Scan for the cell matching the given text and deliver its [x, y] coordinate at center. 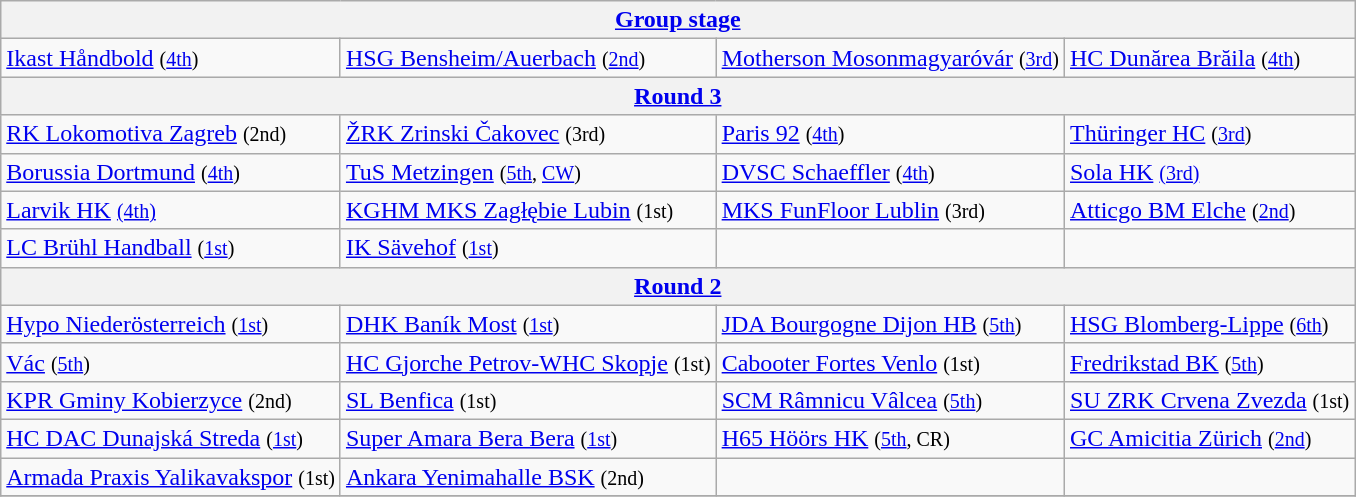
Round 2 [678, 286]
Ikast Håndbold (4th) [171, 58]
SL Benfica (1st) [528, 400]
Paris 92 (4th) [890, 134]
RK Lokomotiva Zagreb (2nd) [171, 134]
Group stage [678, 20]
Super Amara Bera Bera (1st) [528, 438]
HC Gjorche Petrov-WHC Skopje (1st) [528, 362]
LC Brühl Handball (1st) [171, 248]
Sola HK (3rd) [1209, 172]
KGHM MKS Zagłębie Lubin (1st) [528, 210]
DVSC Schaeffler (4th) [890, 172]
Hypo Niederösterreich (1st) [171, 324]
Cabooter Fortes Venlo (1st) [890, 362]
GC Amicitia Zürich (2nd) [1209, 438]
SU ZRK Crvena Zvezda (1st) [1209, 400]
JDA Bourgogne Dijon HB (5th) [890, 324]
HSG Bensheim/Auerbach (2nd) [528, 58]
HC Dunărea Brăila (4th) [1209, 58]
MKS FunFloor Lublin (3rd) [890, 210]
Borussia Dortmund (4th) [171, 172]
Larvik HK (4th) [171, 210]
Vác (5th) [171, 362]
Atticgo BM Elche (2nd) [1209, 210]
Motherson Mosonmagyaróvár (3rd) [890, 58]
TuS Metzingen (5th, CW) [528, 172]
Round 3 [678, 96]
SCM Râmnicu Vâlcea (5th) [890, 400]
KPR Gminy Kobierzyce (2nd) [171, 400]
IK Sävehof (1st) [528, 248]
Fredrikstad BK (5th) [1209, 362]
DHK Baník Most (1st) [528, 324]
HC DAC Dunajská Streda (1st) [171, 438]
Ankara Yenimahalle BSK (2nd) [528, 477]
ŽRK Zrinski Čakovec (3rd) [528, 134]
Armada Praxis Yalikavakspor (1st) [171, 477]
Thüringer HC (3rd) [1209, 134]
HSG Blomberg-Lippe (6th) [1209, 324]
H65 Höörs HK (5th, CR) [890, 438]
